Search for the cell housing the specified text and yield its [X, Y] center coordinate. 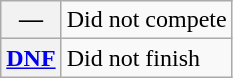
DNF [31, 58]
Did not compete [146, 20]
Did not finish [146, 58]
— [31, 20]
